For the text-containing cell, return its midpoint in (x, y) coordinate format. 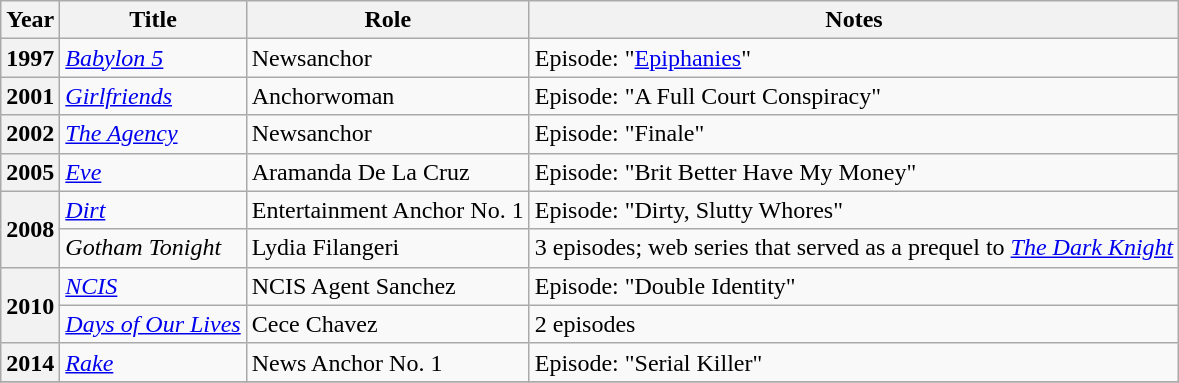
3 episodes; web series that served as a prequel to The Dark Knight (854, 248)
Episode: "Double Identity" (854, 286)
Episode: "A Full Court Conspiracy" (854, 96)
Entertainment Anchor No. 1 (388, 210)
Girlfriends (153, 96)
Cece Chavez (388, 324)
Role (388, 20)
Episode: "Finale" (854, 134)
Days of Our Lives (153, 324)
Aramanda De La Cruz (388, 172)
Notes (854, 20)
Year (30, 20)
Dirt (153, 210)
2008 (30, 229)
Anchorwoman (388, 96)
News Anchor No. 1 (388, 362)
NCIS Agent Sanchez (388, 286)
2010 (30, 305)
Babylon 5 (153, 58)
The Agency (153, 134)
2002 (30, 134)
NCIS (153, 286)
Episode: "Serial Killer" (854, 362)
Rake (153, 362)
Episode: "Brit Better Have My Money" (854, 172)
1997 (30, 58)
Episode: "Epiphanies" (854, 58)
2014 (30, 362)
Title (153, 20)
Lydia Filangeri (388, 248)
2 episodes (854, 324)
Episode: "Dirty, Slutty Whores" (854, 210)
Eve (153, 172)
2005 (30, 172)
Gotham Tonight (153, 248)
2001 (30, 96)
